Return [x, y] of the center of cell containing provided text 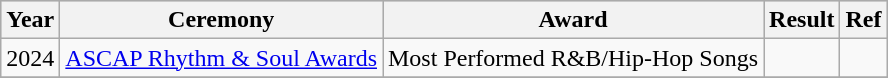
Result [802, 20]
Most Performed R&B/Hip-Hop Songs [572, 58]
Year [30, 20]
Ceremony [222, 20]
2024 [30, 58]
Ref [864, 20]
ASCAP Rhythm & Soul Awards [222, 58]
Award [572, 20]
